Pinpoint the cell where the given text exists, returning its [x, y] midpoint coordinate. 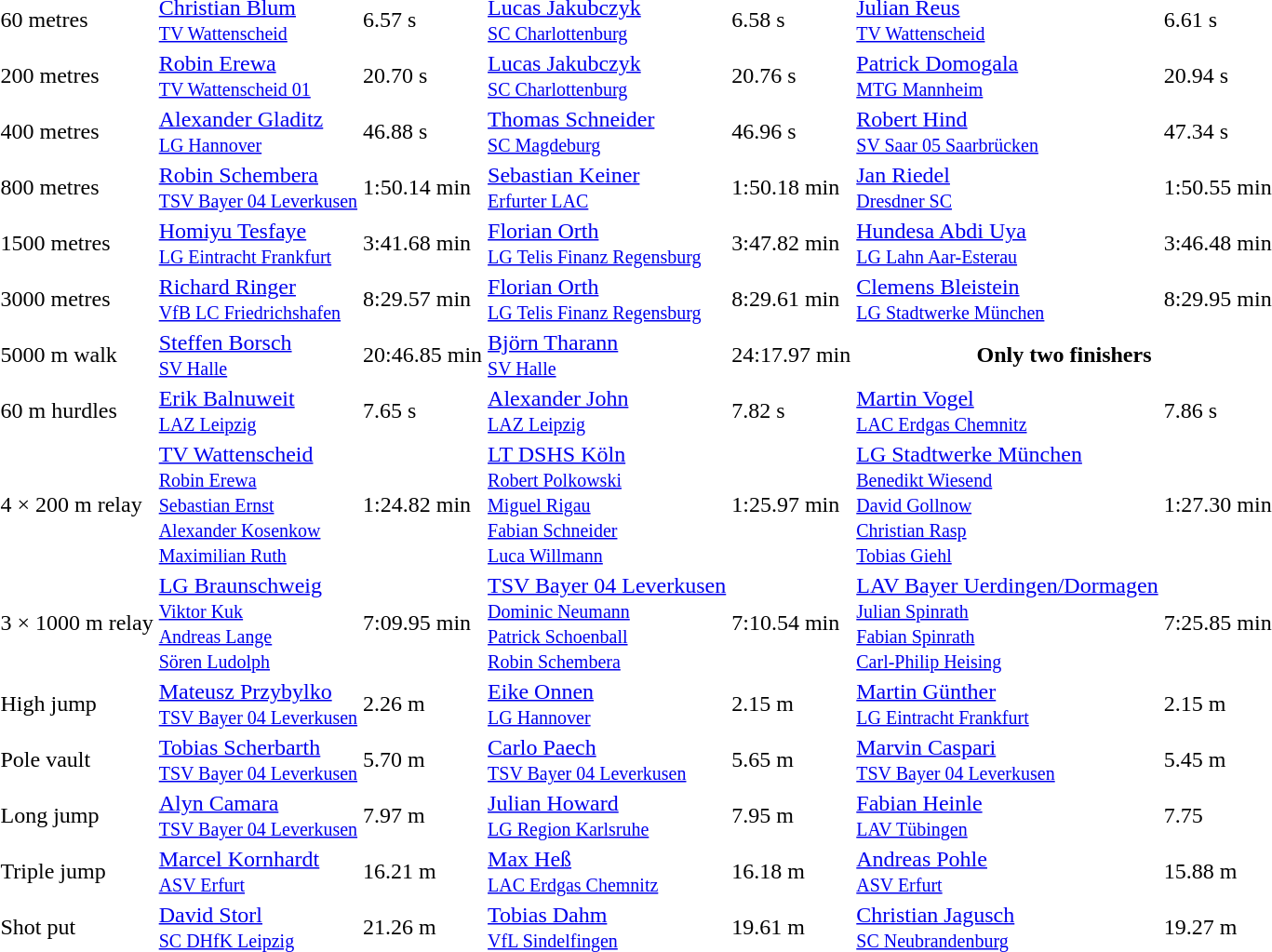
24:17.97 min [791, 355]
Robert HindSV Saar 05 Saarbrücken [1007, 132]
Hundesa Abdi UyaLG Lahn Aar-Esterau [1007, 244]
Marvin CaspariTSV Bayer 04 Leverkusen [1007, 759]
7:10.54 min [791, 623]
1:50.18 min [791, 188]
Alyn CamaraTSV Bayer 04 Leverkusen [258, 815]
7.82 s [791, 411]
Julian HowardLG Region Karlsruhe [607, 815]
Andreas PohleASV Erfurt [1007, 871]
8:29.61 min [791, 300]
Homiyu TesfayeLG Eintracht Frankfurt [258, 244]
TSV Bayer 04 LeverkusenDominic NeumannPatrick SchoenballRobin Schembera [607, 623]
7.97 m [422, 815]
Eike OnnenLG Hannover [607, 704]
46.88 s [422, 132]
Alexander JohnLAZ Leipzig [607, 411]
2.26 m [422, 704]
16.21 m [422, 871]
7.95 m [791, 815]
16.18 m [791, 871]
Martin GüntherLG Eintracht Frankfurt [1007, 704]
Clemens BleisteinLG Stadtwerke München [1007, 300]
TV WattenscheidRobin ErewaSebastian ErnstAlexander KosenkowMaximilian Ruth [258, 504]
LG Stadtwerke MünchenBenedikt WiesendDavid GollnowChristian RaspTobias Giehl [1007, 504]
LT DSHS KölnRobert PolkowskiMiguel RigauFabian SchneiderLuca Willmann [607, 504]
20.70 s [422, 76]
Björn TharannSV Halle [607, 355]
Fabian HeinleLAV Tübingen [1007, 815]
Jan RiedelDresdner SC [1007, 188]
Lucas JakubczykSC Charlottenburg [607, 76]
Mateusz PrzybylkoTSV Bayer 04 Leverkusen [258, 704]
5.65 m [791, 759]
20:46.85 min [422, 355]
Erik BalnuweitLAZ Leipzig [258, 411]
Carlo PaechTSV Bayer 04 Leverkusen [607, 759]
7.65 s [422, 411]
1:25.97 min [791, 504]
Marcel KornhardtASV Erfurt [258, 871]
Tobias ScherbarthTSV Bayer 04 Leverkusen [258, 759]
1:24.82 min [422, 504]
Martin VogelLAC Erdgas Chemnitz [1007, 411]
7:09.95 min [422, 623]
3:47.82 min [791, 244]
Alexander GladitzLG Hannover [258, 132]
Thomas SchneiderSC Magdeburg [607, 132]
Patrick DomogalaMTG Mannheim [1007, 76]
LG BraunschweigViktor KukAndreas LangeSören Ludolph [258, 623]
Max HeßLAC Erdgas Chemnitz [607, 871]
Robin ErewaTV Wattenscheid 01 [258, 76]
Robin SchemberaTSV Bayer 04 Leverkusen [258, 188]
20.76 s [791, 76]
Richard RingerVfB LC Friedrichshafen [258, 300]
8:29.57 min [422, 300]
1:50.14 min [422, 188]
LAV Bayer Uerdingen/DormagenJulian SpinrathFabian SpinrathCarl-Philip Heising [1007, 623]
5.70 m [422, 759]
Sebastian KeinerErfurter LAC [607, 188]
46.96 s [791, 132]
3:41.68 min [422, 244]
Steffen BorschSV Halle [258, 355]
2.15 m [791, 704]
